From the cell containing the given text, extract its center point as [X, Y] coordinate. 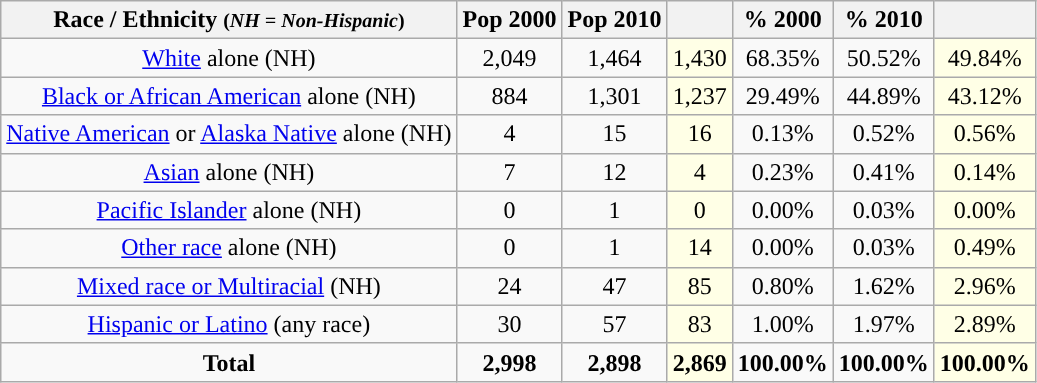
Other race alone (NH) [229, 248]
2.96% [984, 286]
57 [614, 324]
1.62% [884, 286]
2,998 [510, 362]
2,869 [700, 362]
1,301 [614, 96]
1.97% [884, 324]
1,464 [614, 58]
0.23% [782, 172]
Mixed race or Multiracial (NH) [229, 286]
44.89% [884, 96]
Pop 2000 [510, 20]
Hispanic or Latino (any race) [229, 324]
0.56% [984, 134]
% 2000 [782, 20]
% 2010 [884, 20]
43.12% [984, 96]
16 [700, 134]
Asian alone (NH) [229, 172]
15 [614, 134]
Pop 2010 [614, 20]
24 [510, 286]
0.49% [984, 248]
1,237 [700, 96]
50.52% [884, 58]
Black or African American alone (NH) [229, 96]
Native American or Alaska Native alone (NH) [229, 134]
2,049 [510, 58]
83 [700, 324]
Pacific Islander alone (NH) [229, 210]
0.80% [782, 286]
0.14% [984, 172]
2.89% [984, 324]
Race / Ethnicity (NH = Non-Hispanic) [229, 20]
7 [510, 172]
68.35% [782, 58]
49.84% [984, 58]
1.00% [782, 324]
0.13% [782, 134]
47 [614, 286]
12 [614, 172]
Total [229, 362]
29.49% [782, 96]
30 [510, 324]
14 [700, 248]
2,898 [614, 362]
884 [510, 96]
White alone (NH) [229, 58]
85 [700, 286]
0.41% [884, 172]
1,430 [700, 58]
0.52% [884, 134]
